For the text-containing cell, return its midpoint in (x, y) coordinate format. 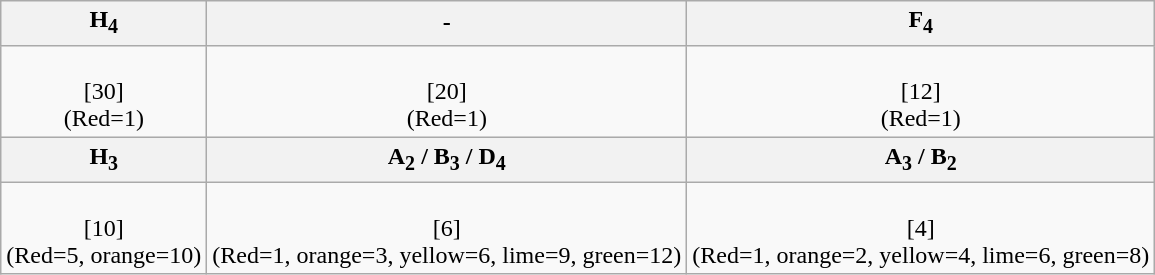
A2 / B3 / D4 (447, 159)
[4](Red=1, orange=2, yellow=4, lime=6, green=8) (921, 228)
H3 (104, 159)
- (447, 23)
[30](Red=1) (104, 91)
[20](Red=1) (447, 91)
H4 (104, 23)
[10](Red=5, orange=10) (104, 228)
[12](Red=1) (921, 91)
[6](Red=1, orange=3, yellow=6, lime=9, green=12) (447, 228)
A3 / B2 (921, 159)
F4 (921, 23)
